Scan for the cell matching the given text and deliver its [x, y] coordinate at center. 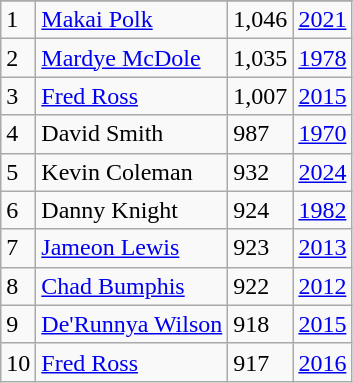
1 [18, 20]
6 [18, 210]
922 [260, 286]
David Smith [132, 134]
8 [18, 286]
Danny Knight [132, 210]
Mardye McDole [132, 58]
De'Runnya Wilson [132, 324]
9 [18, 324]
2016 [322, 362]
1978 [322, 58]
924 [260, 210]
2012 [322, 286]
2021 [322, 20]
2 [18, 58]
1970 [322, 134]
2024 [322, 172]
2013 [322, 248]
987 [260, 134]
1982 [322, 210]
3 [18, 96]
Kevin Coleman [132, 172]
Chad Bumphis [132, 286]
10 [18, 362]
1,035 [260, 58]
918 [260, 324]
917 [260, 362]
5 [18, 172]
4 [18, 134]
7 [18, 248]
Jameon Lewis [132, 248]
1,007 [260, 96]
1,046 [260, 20]
Makai Polk [132, 20]
932 [260, 172]
923 [260, 248]
